Scan for the cell matching the given text and deliver its (X, Y) coordinate at center. 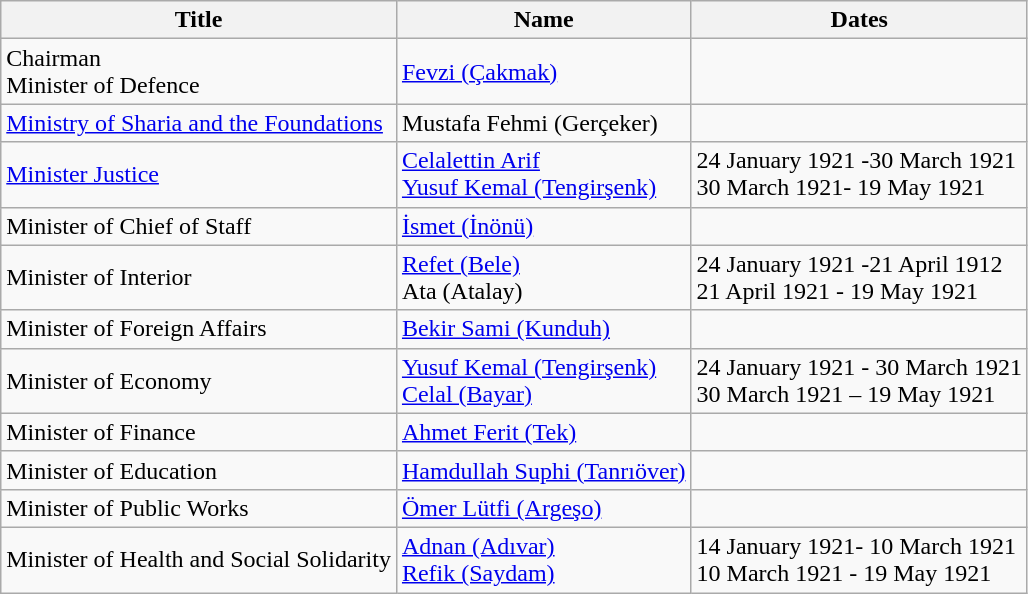
Hamdullah Suphi (Tanrıöver) (544, 470)
Ministry of Sharia and the Foundations (199, 123)
Mustafa Fehmi (Gerçeker) (544, 123)
Minister of Health and Social Solidarity (199, 560)
İsmet (İnönü) (544, 226)
Minister of Finance (199, 432)
24 January 1921 - 30 March 1921 30 March 1921 – 19 May 1921 (859, 380)
Celalettin ArifYusuf Kemal (Tengirşenk) (544, 174)
Ömer Lütfi (Argeşo) (544, 508)
Bekir Sami (Kunduh) (544, 329)
Title (199, 20)
Minister of Chief of Staff (199, 226)
Yusuf Kemal (Tengirşenk) Celal (Bayar) (544, 380)
Minister of Education (199, 470)
14 January 1921- 10 March 192110 March 1921 - 19 May 1921 (859, 560)
Minister of Economy (199, 380)
Refet (Bele) Ata (Atalay) (544, 278)
Name (544, 20)
Chairman Minister of Defence (199, 72)
Minister of Interior (199, 278)
Dates (859, 20)
24 January 1921 -30 March 1921 30 March 1921- 19 May 1921 (859, 174)
Minister Justice (199, 174)
Adnan (Adıvar)Refik (Saydam) (544, 560)
Fevzi (Çakmak) (544, 72)
Minister of Public Works (199, 508)
Ahmet Ferit (Tek) (544, 432)
24 January 1921 -21 April 191221 April 1921 - 19 May 1921 (859, 278)
Minister of Foreign Affairs (199, 329)
